Identify which cell holds the provided text, then report its [x, y] central coordinate. 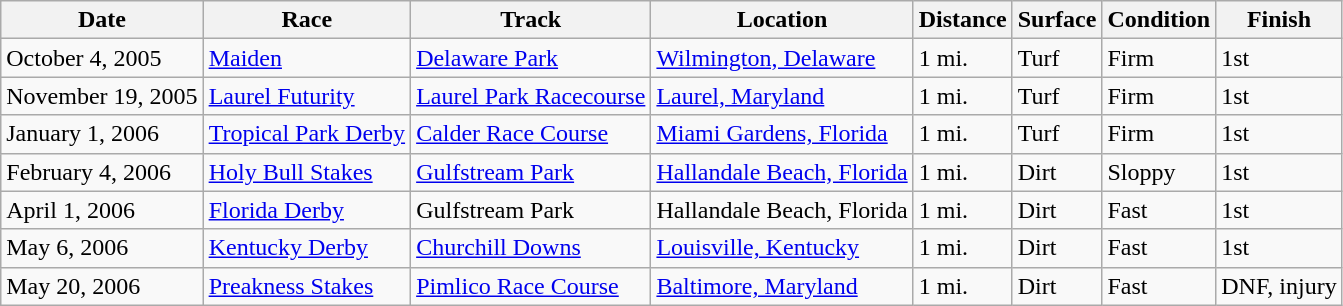
Surface [1057, 20]
Maiden [306, 58]
October 4, 2005 [102, 58]
Preakness Stakes [306, 286]
Florida Derby [306, 210]
Tropical Park Derby [306, 134]
Miami Gardens, Florida [782, 134]
Louisville, Kentucky [782, 248]
May 6, 2006 [102, 248]
Condition [1159, 20]
February 4, 2006 [102, 172]
Race [306, 20]
Laurel, Maryland [782, 96]
Kentucky Derby [306, 248]
Wilmington, Delaware [782, 58]
Location [782, 20]
Date [102, 20]
Laurel Futurity [306, 96]
Sloppy [1159, 172]
Laurel Park Racecourse [531, 96]
Holy Bull Stakes [306, 172]
Delaware Park [531, 58]
Finish [1279, 20]
May 20, 2006 [102, 286]
Pimlico Race Course [531, 286]
Churchill Downs [531, 248]
November 19, 2005 [102, 96]
January 1, 2006 [102, 134]
Track [531, 20]
DNF, injury [1279, 286]
Baltimore, Maryland [782, 286]
Calder Race Course [531, 134]
April 1, 2006 [102, 210]
Distance [962, 20]
